Pinpoint the cell where the given text exists, returning its (X, Y) midpoint coordinate. 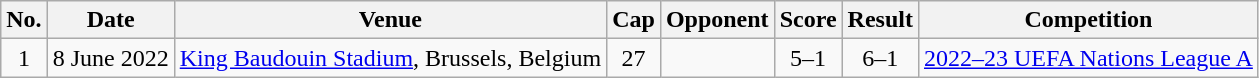
Score (808, 20)
27 (634, 58)
Opponent (717, 20)
1 (24, 58)
King Baudouin Stadium, Brussels, Belgium (390, 58)
2022–23 UEFA Nations League A (1088, 58)
8 June 2022 (110, 58)
Competition (1088, 20)
5–1 (808, 58)
6–1 (880, 58)
Date (110, 20)
Cap (634, 20)
Venue (390, 20)
Result (880, 20)
No. (24, 20)
